Scan for the cell matching the given text and deliver its (X, Y) coordinate at center. 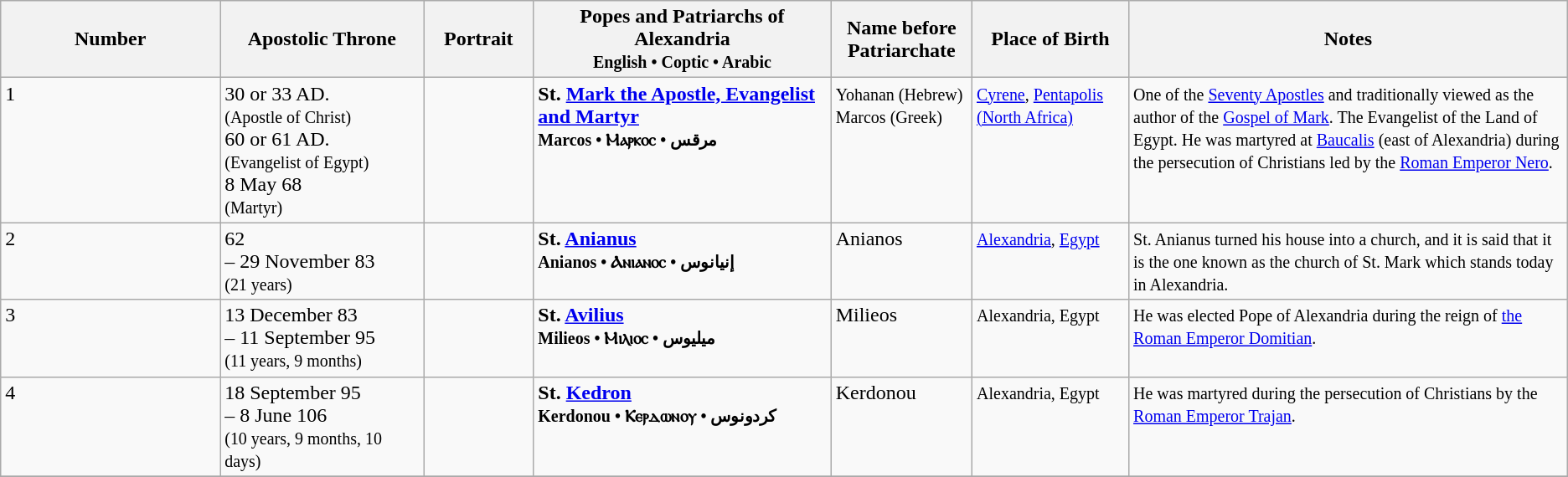
Number (111, 39)
St. AviliusMilieos • Ⲙⲓⲗⲓⲟⲥ • ميليوس (682, 338)
He was elected Pope of Alexandria during the reign of the Roman Emperor Domitian. (1349, 338)
Portrait (479, 39)
St. AnianusAnianos • Ⲁⲛⲓⲁⲛⲟⲥ • إنيانوس (682, 261)
4 (111, 427)
62– 29 November 83(21 years) (322, 261)
St. Mark the Apostle, Evangelist and MartyrMarcos • Ⲙⲁⲣⲕⲟⲥ • مرقس (682, 151)
St. KedronKerdonou • Ⲕⲉⲣⲇⲱⲛⲟⲩ • كردونوس (682, 427)
Notes (1349, 39)
Name before Patriarchate (901, 39)
St. Anianus turned his house into a church, and it is said that it is the one known as the church of St. Mark which stands today in Alexandria. (1349, 261)
Milieos (901, 338)
18 September 95– 8 June 106(10 years, 9 months, 10 days) (322, 427)
Place of Birth (1050, 39)
Kerdonou (901, 427)
Cyrene, Pentapolis (North Africa) (1050, 151)
Yohanan (Hebrew) Marcos (Greek) (901, 151)
13 December 83– 11 September 95(11 years, 9 months) (322, 338)
Anianos (901, 261)
He was martyred during the persecution of Christians by the Roman Emperor Trajan. (1349, 427)
30 or 33 AD. (Apostle of Christ) 60 or 61 AD.(Evangelist of Egypt)8 May 68(Martyr) (322, 151)
2 (111, 261)
1 (111, 151)
Popes and Patriarchs of AlexandriaEnglish • Coptic • Arabic (682, 39)
3 (111, 338)
Apostolic Throne (322, 39)
